Find where the given text appears and provide that cell's center as (x, y) coordinate. 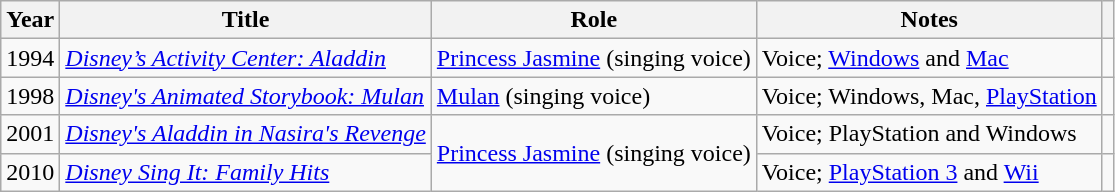
1998 (30, 96)
1994 (30, 58)
Year (30, 20)
Disney’s Activity Center: Aladdin (246, 58)
Title (246, 20)
Disney's Aladdin in Nasira's Revenge (246, 134)
Role (594, 20)
Voice; PlayStation 3 and Wii (929, 172)
Notes (929, 20)
Disney's Animated Storybook: Mulan (246, 96)
Disney Sing It: Family Hits (246, 172)
2010 (30, 172)
Voice; PlayStation and Windows (929, 134)
Voice; Windows and Mac (929, 58)
Voice; Windows, Mac, PlayStation (929, 96)
Mulan (singing voice) (594, 96)
2001 (30, 134)
